Extract the [x, y] coordinate from the center of the cell holding the provided text.  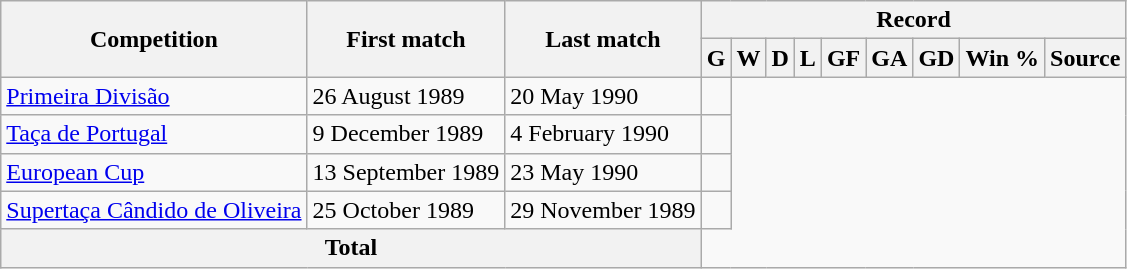
European Cup [154, 172]
Primeira Divisão [154, 96]
9 December 1989 [406, 134]
Supertaça Cândido de Oliveira [154, 210]
GD [936, 58]
23 May 1990 [603, 172]
Source [1086, 58]
GF [843, 58]
Total [351, 248]
W [748, 58]
Record [914, 20]
Taça de Portugal [154, 134]
Competition [154, 39]
25 October 1989 [406, 210]
26 August 1989 [406, 96]
29 November 1989 [603, 210]
20 May 1990 [603, 96]
L [808, 58]
D [780, 58]
13 September 1989 [406, 172]
G [716, 58]
First match [406, 39]
Last match [603, 39]
4 February 1990 [603, 134]
Win % [1002, 58]
GA [890, 58]
